Locate the cell with the specified text and output its [x, y] center coordinate. 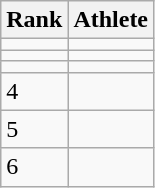
6 [34, 167]
Athlete [111, 20]
Rank [34, 20]
5 [34, 129]
4 [34, 91]
